Search for the cell housing the specified text and yield its (X, Y) center coordinate. 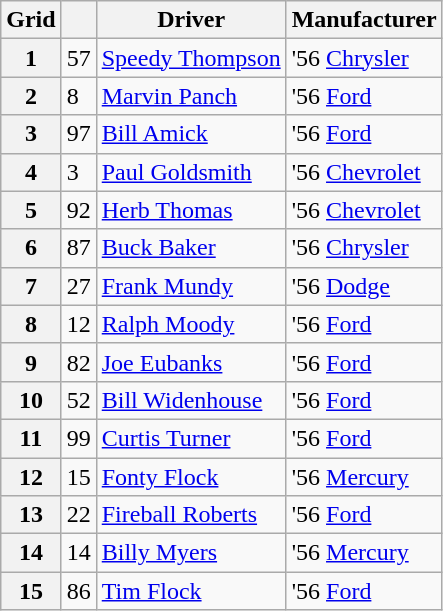
Buck Baker (191, 248)
Fireball Roberts (191, 515)
7 (31, 286)
2 (31, 96)
1 (31, 58)
Paul Goldsmith (191, 172)
86 (78, 591)
27 (78, 286)
9 (31, 362)
22 (78, 515)
Driver (191, 20)
97 (78, 134)
Tim Flock (191, 591)
Joe Eubanks (191, 362)
87 (78, 248)
13 (31, 515)
92 (78, 210)
Fonty Flock (191, 477)
99 (78, 438)
52 (78, 400)
Grid (31, 20)
Herb Thomas (191, 210)
57 (78, 58)
Speedy Thompson (191, 58)
11 (31, 438)
82 (78, 362)
10 (31, 400)
Bill Widenhouse (191, 400)
4 (31, 172)
Frank Mundy (191, 286)
Marvin Panch (191, 96)
Manufacturer (364, 20)
5 (31, 210)
Billy Myers (191, 553)
Curtis Turner (191, 438)
'56 Dodge (364, 286)
Ralph Moody (191, 324)
Bill Amick (191, 134)
6 (31, 248)
